Scan for the cell matching the given text and deliver its (X, Y) coordinate at center. 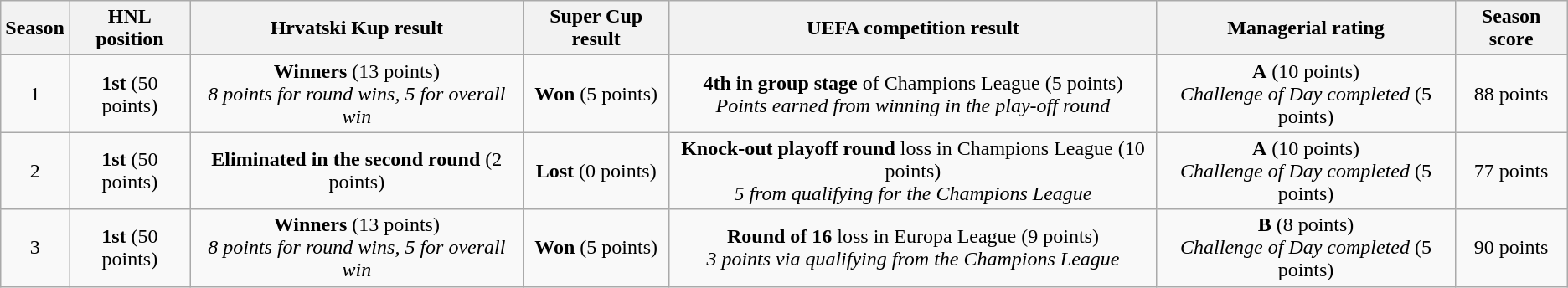
77 points (1511, 171)
88 points (1511, 94)
Season (35, 28)
1 (35, 94)
2 (35, 171)
90 points (1511, 248)
Lost (0 points) (596, 171)
Knock-out playoff round loss in Champions League (10 points)5 from qualifying for the Champions League (913, 171)
Managerial rating (1306, 28)
Hrvatski Kup result (357, 28)
Super Cup result (596, 28)
4th in group stage of Champions League (5 points)Points earned from winning in the play-off round (913, 94)
HNL position (129, 28)
Eliminated in the second round (2 points) (357, 171)
UEFA competition result (913, 28)
3 (35, 248)
Season score (1511, 28)
Round of 16 loss in Europa League (9 points)3 points via qualifying from the Champions League (913, 248)
B (8 points)Challenge of Day completed (5 points) (1306, 248)
